Provide the (X, Y) coordinate of the cell's center where the given text is located.  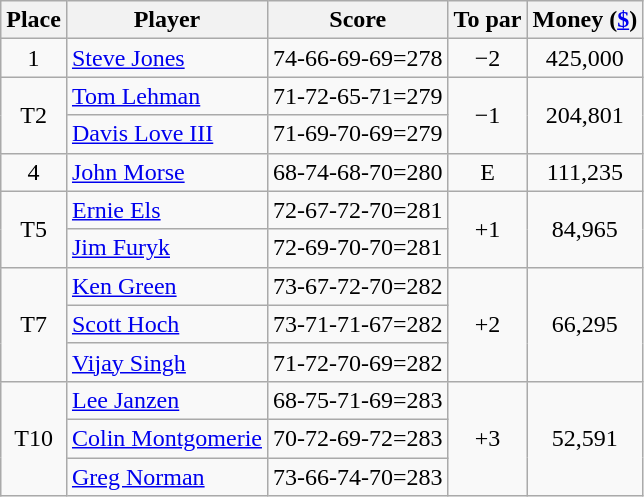
Jim Furyk (166, 248)
Place (34, 20)
Score (358, 20)
84,965 (585, 229)
Scott Hoch (166, 324)
+2 (488, 324)
Colin Montgomerie (166, 438)
To par (488, 20)
Money ($) (585, 20)
68-74-68-70=280 (358, 172)
111,235 (585, 172)
71-72-70-69=282 (358, 362)
Davis Love III (166, 134)
Lee Janzen (166, 400)
−1 (488, 115)
52,591 (585, 438)
Vijay Singh (166, 362)
John Morse (166, 172)
E (488, 172)
74-66-69-69=278 (358, 58)
Tom Lehman (166, 96)
73-67-72-70=282 (358, 286)
Greg Norman (166, 477)
72-69-70-70=281 (358, 248)
73-71-71-67=282 (358, 324)
+3 (488, 438)
Player (166, 20)
Ernie Els (166, 210)
66,295 (585, 324)
204,801 (585, 115)
1 (34, 58)
73-66-74-70=283 (358, 477)
Steve Jones (166, 58)
+1 (488, 229)
T2 (34, 115)
68-75-71-69=283 (358, 400)
T5 (34, 229)
71-72-65-71=279 (358, 96)
72-67-72-70=281 (358, 210)
4 (34, 172)
T10 (34, 438)
70-72-69-72=283 (358, 438)
−2 (488, 58)
T7 (34, 324)
Ken Green (166, 286)
425,000 (585, 58)
71-69-70-69=279 (358, 134)
